Return [X, Y] of the center of cell containing provided text 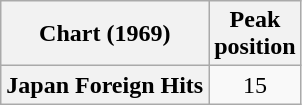
Japan Foreign Hits [105, 85]
Peakposition [255, 34]
15 [255, 85]
Chart (1969) [105, 34]
